Return [X, Y] of the center of cell containing provided text 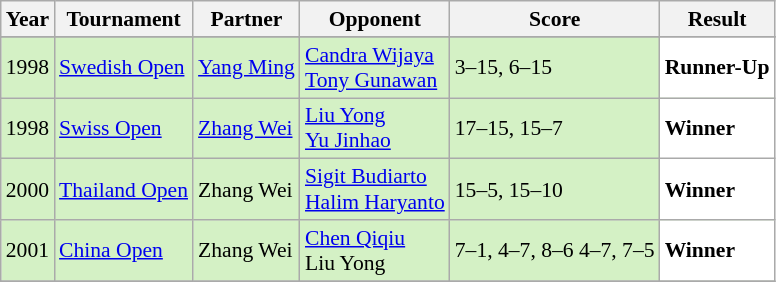
3–15, 6–15 [555, 68]
Thailand Open [124, 190]
Year [28, 19]
Opponent [375, 19]
Swedish Open [124, 68]
Tournament [124, 19]
Chen Qiqiu Liu Yong [375, 250]
Partner [246, 19]
Score [555, 19]
2001 [28, 250]
Sigit Budiarto Halim Haryanto [375, 190]
Swiss Open [124, 128]
Runner-Up [718, 68]
7–1, 4–7, 8–6 4–7, 7–5 [555, 250]
Candra Wijaya Tony Gunawan [375, 68]
Yang Ming [246, 68]
Liu Yong Yu Jinhao [375, 128]
2000 [28, 190]
Result [718, 19]
China Open [124, 250]
17–15, 15–7 [555, 128]
15–5, 15–10 [555, 190]
